Locate the cell with the specified text and output its [X, Y] center coordinate. 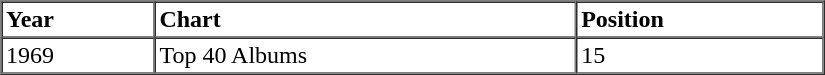
1969 [78, 56]
Top 40 Albums [366, 56]
Position [700, 20]
Chart [366, 20]
15 [700, 56]
Year [78, 20]
